Detect which cell encompasses the target text, then output its [x, y] center coordinate. 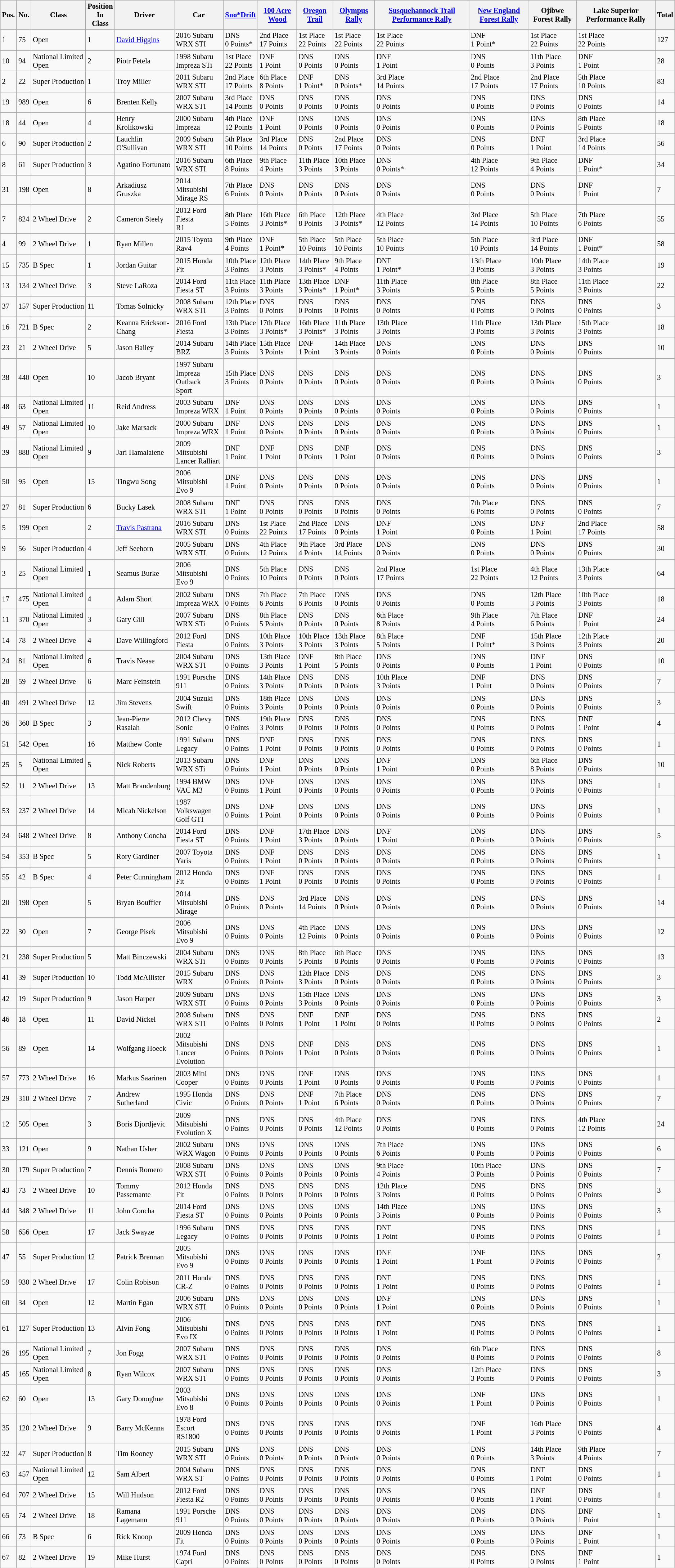
52 [9, 786]
40 [9, 703]
2004 SubaruWRX STI [199, 661]
Dennis Romero [145, 1170]
Jason Harper [145, 999]
353 [24, 857]
Jack Swayze [145, 1232]
17th Place3 Points* [277, 327]
Rory Gardiner [145, 857]
62 [9, 1399]
Ramana Lagemann [145, 1516]
41 [9, 978]
2011 Honda CR-Z [199, 1282]
2007 Toyota Yaris [199, 857]
Jason Bailey [145, 348]
45 [9, 1374]
38 [9, 377]
George Pisek [145, 932]
1996 SubaruLegacy [199, 1232]
Car [199, 15]
33 [9, 1149]
PositionIn Class [100, 15]
95 [24, 482]
Jon Fogg [145, 1353]
Markus Saarinen [145, 1078]
Driver [145, 15]
238 [24, 957]
2014 MitsubishiMirage [199, 902]
Bucky Lasek [145, 507]
Ryan Millen [145, 244]
Brenten Kelly [145, 102]
121 [24, 1149]
2005 MitsubishiEvo 9 [199, 1257]
2016 FordFiesta [199, 327]
2012 FordFiesta R2 [199, 1495]
Marc Feinstein [145, 682]
90 [24, 144]
No. [24, 15]
1987 VolkswagenGolf GTI [199, 811]
134 [24, 286]
David Higgins [145, 40]
Will Hudson [145, 1495]
Gary Donoghue [145, 1399]
Susquehannock Trail Performance Rally [422, 15]
46 [9, 1019]
505 [24, 1124]
16th Place3 Points [552, 1428]
179 [24, 1170]
2013 SubaruWRX STi [199, 765]
Arkadiusz Gruszka [145, 190]
75 [24, 40]
66 [9, 1537]
89 [24, 1049]
2004 SubaruWRX STi [199, 957]
94 [24, 61]
Agatino Fortunato [145, 165]
Jim Stevens [145, 703]
Steve LaRoza [145, 286]
Cameron Steely [145, 219]
Lake Superior Performance Rally [616, 15]
1997 SubaruImpreza OutbackSport [199, 377]
Seamus Burke [145, 574]
Todd McAllister [145, 978]
2015 SubaruWRX STI [199, 1453]
2009 Honda Fit [199, 1537]
48 [9, 407]
1991 Porsche 911 [199, 1516]
1998 SubaruImpreza STi [199, 61]
542 [24, 744]
2002 MitsubishiLancer Evolution [199, 1049]
2012 ChevySonic [199, 723]
Bryan Bouffier [145, 902]
Travis Pastrana [145, 528]
54 [9, 857]
Jeff Seehorn [145, 548]
Andrew Sutherland [145, 1099]
37 [9, 306]
23 [9, 348]
26 [9, 1353]
237 [24, 811]
Nathan Usher [145, 1149]
1991 Porsche911 [199, 682]
Tim Rooney [145, 1453]
199 [24, 528]
1978 Ford EscortRS1800 [199, 1428]
Jari Hamalaiene [145, 453]
348 [24, 1211]
656 [24, 1232]
65 [9, 1516]
12th Place3 Points* [354, 219]
Tingwu Song [145, 482]
310 [24, 1099]
Henry Krolikowski [145, 123]
Patrick Brennan [145, 1257]
2015 SubaruWRX [199, 978]
31 [9, 190]
1991 SubaruLegacy [199, 744]
2000 SubaruImpreza WRX [199, 427]
Martin Egan [145, 1303]
2004 SuzukiSwift [199, 703]
2002 SubaruWRX Wagon [199, 1149]
2015 ToyotaRav4 [199, 244]
930 [24, 1282]
440 [24, 377]
Total [665, 15]
360 [24, 723]
Sno*Drift [240, 15]
2012 Ford Fiesta [199, 640]
43 [9, 1191]
Matthew Conte [145, 744]
195 [24, 1353]
Micah Nickelson [145, 811]
32 [9, 1453]
2006 MitsubishiEvo IX [199, 1328]
13th Place3 Points* [315, 286]
Troy Miller [145, 81]
989 [24, 102]
457 [24, 1474]
Adam Short [145, 599]
2015 Honda Fit [199, 265]
74 [24, 1516]
Ryan Wilcox [145, 1374]
36 [9, 723]
165 [24, 1374]
1974 Ford Capri [199, 1557]
735 [24, 265]
Matt Binczewski [145, 957]
Wolfgang Hoeck [145, 1049]
Jean-Pierre Rasaiah [145, 723]
Tommy Passemante [145, 1191]
Matt Brandenburg [145, 786]
2014 MitsubishiMirage RS [199, 190]
Jacob Bryant [145, 377]
Mike Hurst [145, 1557]
2009 MitsubishiLancer Ralliart [199, 453]
19th Place3 Points [277, 723]
721 [24, 327]
475 [24, 599]
2003 SubaruImpreza WRX [199, 407]
Boris Djordjevic [145, 1124]
78 [24, 640]
1994 BMWVAC M3 [199, 786]
27 [9, 507]
Nick Roberts [145, 765]
14th Place3 Points* [315, 265]
Oregon Trail [315, 15]
82 [24, 1557]
49 [9, 427]
2003 Mini Cooper [199, 1078]
2014 SubaruBRZ [199, 348]
Olympus Rally [354, 15]
Keanna Erickson-Chang [145, 327]
Dave Willingford [145, 640]
Gary Gill [145, 619]
Alvin Fong [145, 1328]
Tomas Solnicky [145, 306]
2011 SubaruWRX STI [199, 81]
2005 SubaruWRX STI [199, 548]
18th Place3 Points [277, 703]
Jake Marsack [145, 427]
50 [9, 482]
100 Acre Wood [277, 15]
2007 SubaruWRX STi [199, 619]
2012 Ford FiestaR1 [199, 219]
17th Place3 Points [315, 836]
648 [24, 836]
New England Forest Rally [499, 15]
2004 SubaruWRX ST [199, 1474]
773 [24, 1078]
Pos. [9, 15]
Rick Knoop [145, 1537]
53 [9, 811]
Class [58, 15]
Jordan Guitar [145, 265]
Colin Robison [145, 1282]
2003 MitsubishiEvo 8 [199, 1399]
2002 SubaruImpreza WRX [199, 599]
Piotr Fetela [145, 61]
370 [24, 619]
83 [665, 81]
99 [24, 244]
John Concha [145, 1211]
Travis Nease [145, 661]
Reid Andress [145, 407]
2000 SubaruImpreza [199, 123]
Sam Albert [145, 1474]
120 [24, 1428]
Lauchlin O'Sullivan [145, 144]
67 [9, 1557]
2009 MitsubishiEvolution X [199, 1124]
824 [24, 219]
2006 SubaruWRX STI [199, 1303]
29 [9, 1099]
Ojibwe Forest Rally [552, 15]
707 [24, 1495]
888 [24, 453]
David Nickel [145, 1019]
491 [24, 703]
Anthony Concha [145, 836]
Barry McKenna [145, 1428]
1995 Honda Civic [199, 1099]
35 [9, 1428]
51 [9, 744]
Peter Cunningham [145, 877]
157 [24, 306]
